Identify which cell holds the provided text, then report its [x, y] central coordinate. 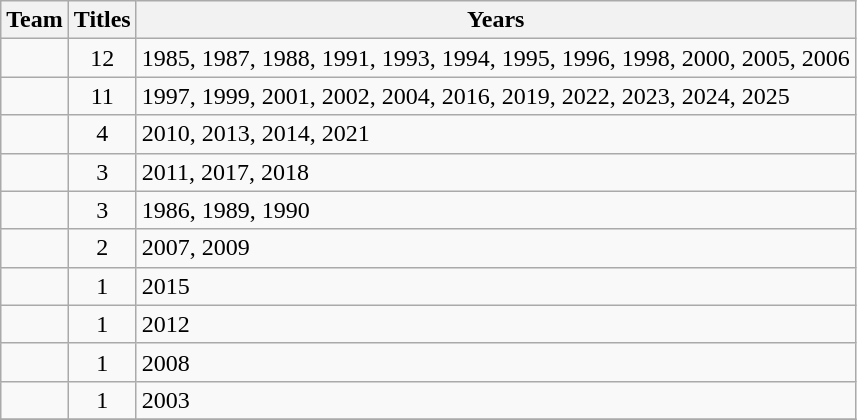
1986, 1989, 1990 [496, 210]
2007, 2009 [496, 248]
2012 [496, 324]
Team [35, 20]
11 [102, 96]
2003 [496, 400]
Years [496, 20]
2008 [496, 362]
2015 [496, 286]
Titles [102, 20]
2011, 2017, 2018 [496, 172]
2010, 2013, 2014, 2021 [496, 134]
12 [102, 58]
2 [102, 248]
1985, 1987, 1988, 1991, 1993, 1994, 1995, 1996, 1998, 2000, 2005, 2006 [496, 58]
4 [102, 134]
1997, 1999, 2001, 2002, 2004, 2016, 2019, 2022, 2023, 2024, 2025 [496, 96]
